From the cell containing the given text, extract its center point as (X, Y) coordinate. 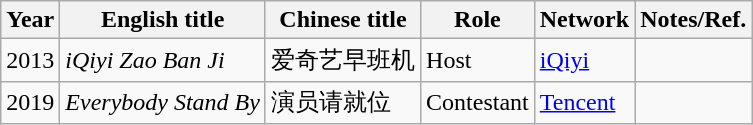
Year (30, 20)
English title (163, 20)
iQiyi Zao Ban Ji (163, 60)
Role (478, 20)
iQiyi (584, 60)
Chinese title (342, 20)
Notes/Ref. (694, 20)
2013 (30, 60)
Tencent (584, 102)
爱奇艺早班机 (342, 60)
Contestant (478, 102)
Everybody Stand By (163, 102)
2019 (30, 102)
演员请就位 (342, 102)
Host (478, 60)
Network (584, 20)
